Determine the [x, y] coordinate at the center of the cell enclosing the given text.  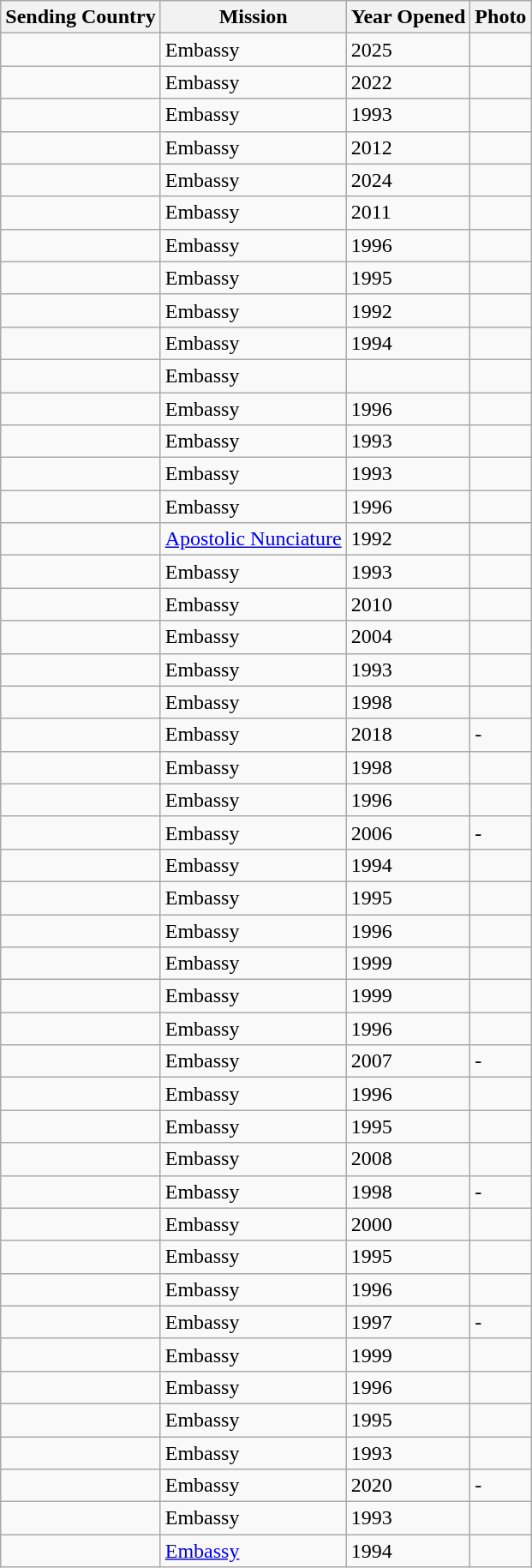
2008 [408, 1159]
2011 [408, 213]
2010 [408, 604]
2022 [408, 82]
Sending Country [81, 17]
2018 [408, 735]
2012 [408, 147]
Apostolic Nunciature [254, 539]
Mission [254, 17]
2006 [408, 832]
1997 [408, 1322]
2000 [408, 1224]
2007 [408, 1061]
2004 [408, 637]
Photo [500, 17]
2020 [408, 1486]
2024 [408, 180]
2025 [408, 50]
Year Opened [408, 17]
